Capture the cell that displays the provided text and extract its [x, y] central coordinate. 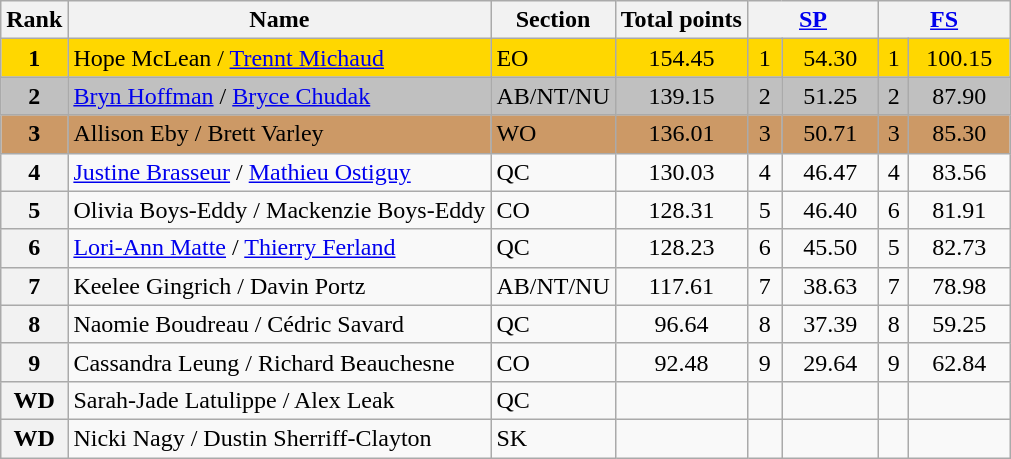
29.64 [830, 362]
WO [553, 134]
Nicki Nagy / Dustin Sherriff-Clayton [280, 438]
Keelee Gingrich / Davin Portz [280, 286]
100.15 [960, 58]
38.63 [830, 286]
128.31 [681, 210]
139.15 [681, 96]
Lori-Ann Matte / Thierry Ferland [280, 248]
SP [812, 20]
78.98 [960, 286]
62.84 [960, 362]
SK [553, 438]
Hope McLean / Trennt Michaud [280, 58]
Naomie Boudreau / Cédric Savard [280, 324]
82.73 [960, 248]
117.61 [681, 286]
46.40 [830, 210]
136.01 [681, 134]
87.90 [960, 96]
Bryn Hoffman / Bryce Chudak [280, 96]
37.39 [830, 324]
83.56 [960, 172]
128.23 [681, 248]
96.64 [681, 324]
Olivia Boys-Eddy / Mackenzie Boys-Eddy [280, 210]
85.30 [960, 134]
Sarah-Jade Latulippe / Alex Leak [280, 400]
Name [280, 20]
51.25 [830, 96]
50.71 [830, 134]
45.50 [830, 248]
59.25 [960, 324]
EO [553, 58]
Cassandra Leung / Richard Beauchesne [280, 362]
130.03 [681, 172]
Allison Eby / Brett Varley [280, 134]
Justine Brasseur / Mathieu Ostiguy [280, 172]
154.45 [681, 58]
46.47 [830, 172]
81.91 [960, 210]
Total points [681, 20]
Rank [34, 20]
FS [944, 20]
Section [553, 20]
54.30 [830, 58]
92.48 [681, 362]
